Return the (x, y) coordinate for the center point of the cell that contains the specified text.  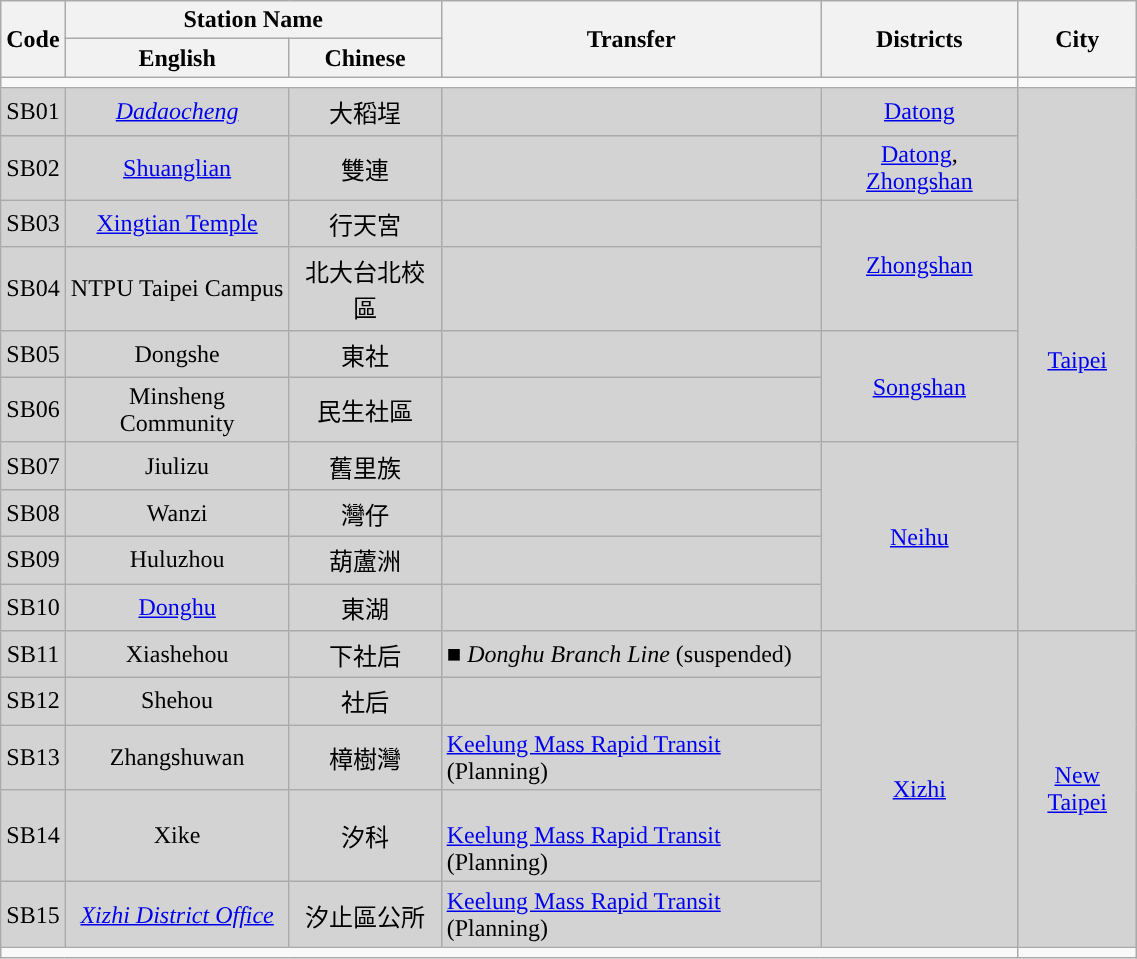
SB09 (33, 560)
葫蘆洲 (365, 560)
Neihu (919, 536)
Xizhi District Office (177, 914)
大稻埕 (365, 112)
東湖 (365, 608)
Transfer (631, 39)
SB12 (33, 702)
New Taipei (1078, 789)
■ Donghu Branch Line (suspended) (631, 654)
SB06 (33, 410)
Dadaocheng (177, 112)
Xizhi (919, 789)
汐止區公所 (365, 914)
SB02 (33, 168)
SB01 (33, 112)
Shuanglian (177, 168)
Minsheng Community (177, 410)
北大台北校區 (365, 288)
Songshan (919, 386)
灣仔 (365, 512)
樟樹灣 (365, 758)
東社 (365, 354)
English (177, 58)
Wanzi (177, 512)
SB11 (33, 654)
Datong, Zhongshan (919, 168)
SB08 (33, 512)
雙連 (365, 168)
SB15 (33, 914)
NTPU Taipei Campus (177, 288)
Code (33, 39)
舊里族 (365, 466)
汐科 (365, 836)
行天宮 (365, 224)
SB05 (33, 354)
Huluzhou (177, 560)
SB03 (33, 224)
Station Name (253, 20)
Taipei (1078, 360)
社后 (365, 702)
Xike (177, 836)
Districts (919, 39)
Jiulizu (177, 466)
SB13 (33, 758)
下社后 (365, 654)
City (1078, 39)
Dongshe (177, 354)
Chinese (365, 58)
Shehou (177, 702)
Donghu (177, 608)
SB10 (33, 608)
Datong (919, 112)
SB04 (33, 288)
Xingtian Temple (177, 224)
SB07 (33, 466)
SB14 (33, 836)
Xiashehou (177, 654)
民生社區 (365, 410)
Zhongshan (919, 265)
Zhangshuwan (177, 758)
